Search for the cell housing the specified text and yield its [x, y] center coordinate. 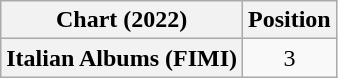
Italian Albums (FIMI) [122, 58]
Position [290, 20]
Chart (2022) [122, 20]
3 [290, 58]
